Detect which cell encompasses the target text, then output its (X, Y) center coordinate. 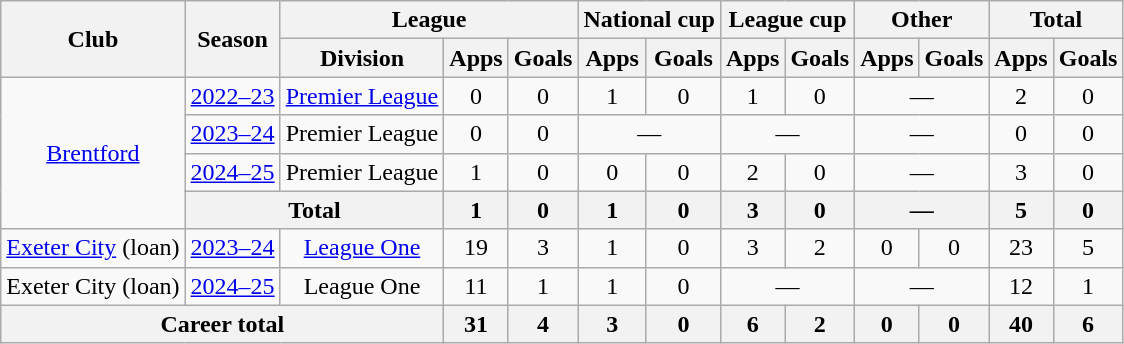
League (429, 20)
Brentford (93, 153)
12 (1021, 286)
League cup (787, 20)
Career total (222, 324)
Division (362, 58)
31 (476, 324)
National cup (649, 20)
23 (1021, 248)
19 (476, 248)
Season (232, 39)
40 (1021, 324)
4 (543, 324)
Club (93, 39)
2022–23 (232, 96)
11 (476, 286)
Other (922, 20)
